Output the (X, Y) coordinate of the center of the cell containing the given text.  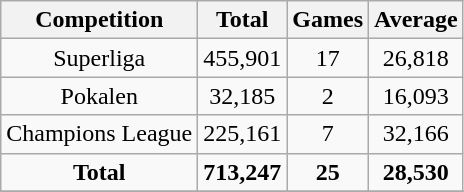
28,530 (416, 172)
Pokalen (100, 96)
Games (328, 20)
25 (328, 172)
Champions League (100, 134)
2 (328, 96)
Competition (100, 20)
713,247 (242, 172)
17 (328, 58)
225,161 (242, 134)
32,185 (242, 96)
16,093 (416, 96)
26,818 (416, 58)
455,901 (242, 58)
32,166 (416, 134)
7 (328, 134)
Average (416, 20)
Superliga (100, 58)
